Identify which cell holds the provided text, then report its [x, y] central coordinate. 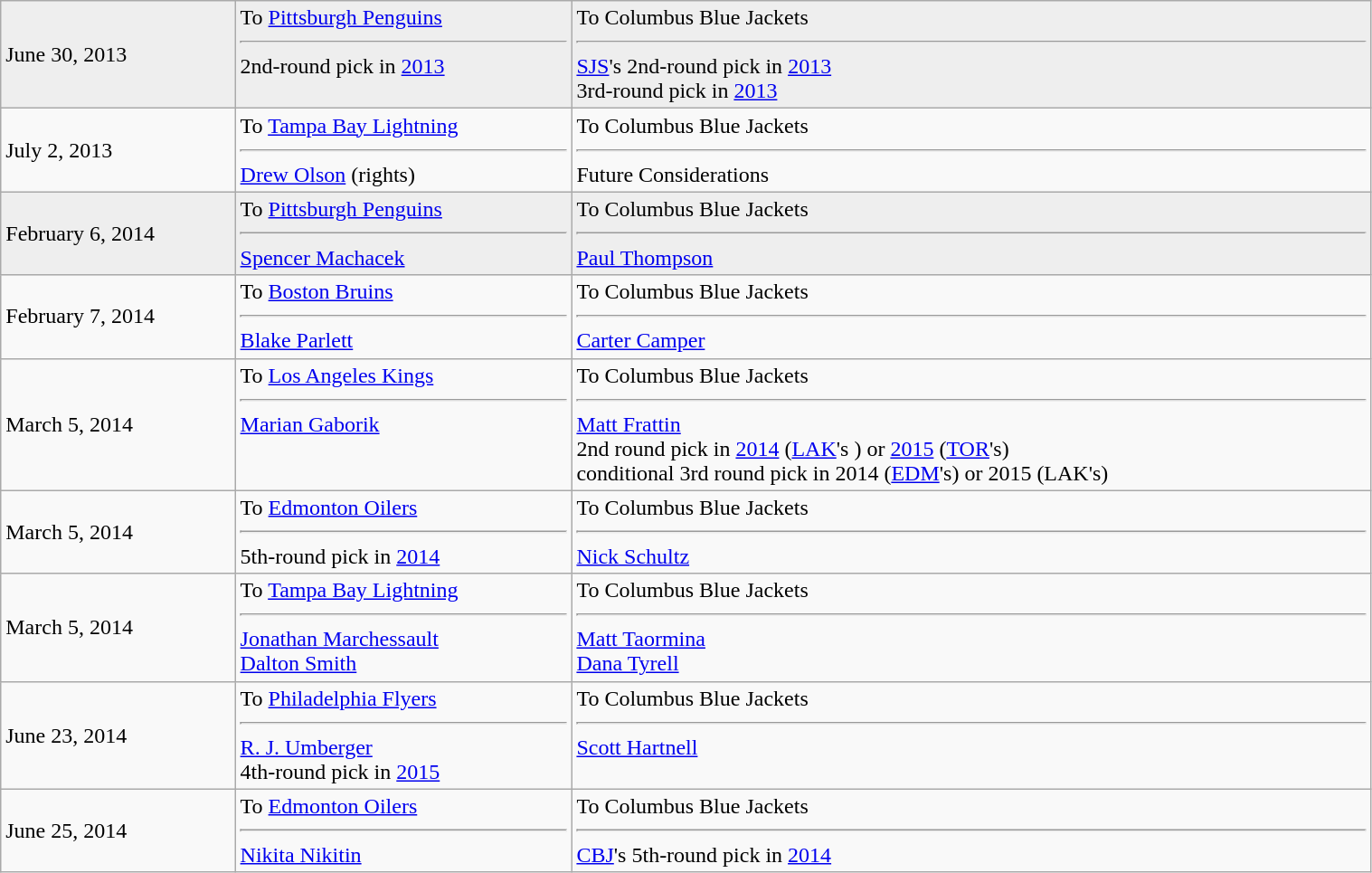
To Columbus Blue Jackets Carter Camper [971, 317]
To Columbus Blue Jackets Future Considerations [971, 150]
To Tampa Bay Lightning Jonathan MarchessaultDalton Smith [403, 628]
July 2, 2013 [118, 150]
To Philadelphia Flyers R. J. Umberger4th-round pick in 2015 [403, 735]
February 6, 2014 [118, 233]
To Pittsburgh Penguins Spencer Machacek [403, 233]
To Pittsburgh Penguins 2nd-round pick in 2013 [403, 54]
To Columbus Blue Jackets Matt TaorminaDana Tyrell [971, 628]
February 7, 2014 [118, 317]
June 23, 2014 [118, 735]
To Columbus Blue Jackets SJS's 2nd-round pick in 20133rd-round pick in 2013 [971, 54]
To Edmonton Oilers Nikita Nikitin [403, 830]
To Edmonton Oilers 5th-round pick in 2014 [403, 532]
To Columbus Blue Jackets Nick Schultz [971, 532]
To Columbus Blue Jackets Scott Hartnell [971, 735]
To Tampa Bay Lightning Drew Olson (rights) [403, 150]
To Columbus Blue Jackets Paul Thompson [971, 233]
To Boston Bruins Blake Parlett [403, 317]
To Columbus Blue Jackets Matt Frattin2nd round pick in 2014 (LAK's ) or 2015 (TOR's)conditional 3rd round pick in 2014 (EDM's) or 2015 (LAK's) [971, 424]
June 25, 2014 [118, 830]
To Los Angeles Kings Marian Gaborik [403, 424]
June 30, 2013 [118, 54]
To Columbus Blue Jackets CBJ's 5th-round pick in 2014 [971, 830]
